Detect which cell encompasses the target text, then output its [x, y] center coordinate. 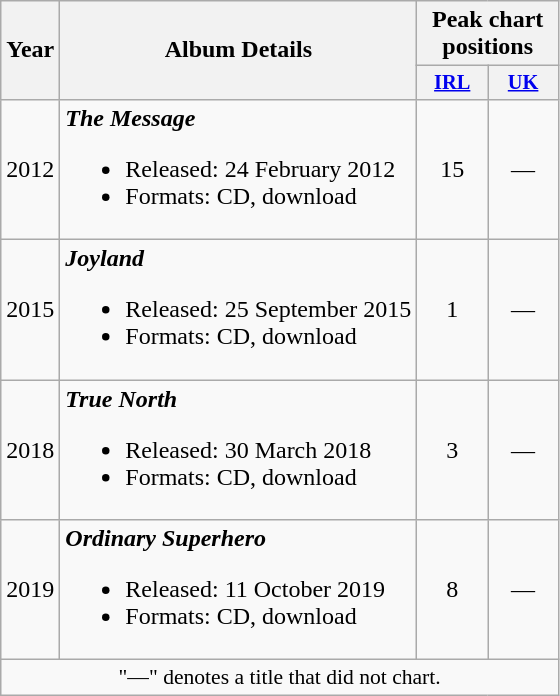
Peak chart positions [488, 34]
"—" denotes a title that did not chart. [280, 678]
JoylandReleased: 25 September 2015Formats: CD, download [238, 310]
1 [452, 310]
2018 [30, 450]
Album Details [238, 50]
Year [30, 50]
8 [452, 590]
15 [452, 169]
2012 [30, 169]
3 [452, 450]
Ordinary SuperheroReleased: 11 October 2019Formats: CD, download [238, 590]
IRL [452, 83]
2015 [30, 310]
The MessageReleased: 24 February 2012Formats: CD, download [238, 169]
UK [524, 83]
True NorthReleased: 30 March 2018Formats: CD, download [238, 450]
2019 [30, 590]
